Return the [X, Y] coordinate for the center point of the cell that contains the specified text.  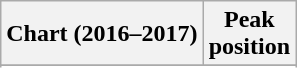
Chart (2016–2017) [102, 34]
Peak position [249, 34]
